Locate the cell with the specified text and output its (X, Y) center coordinate. 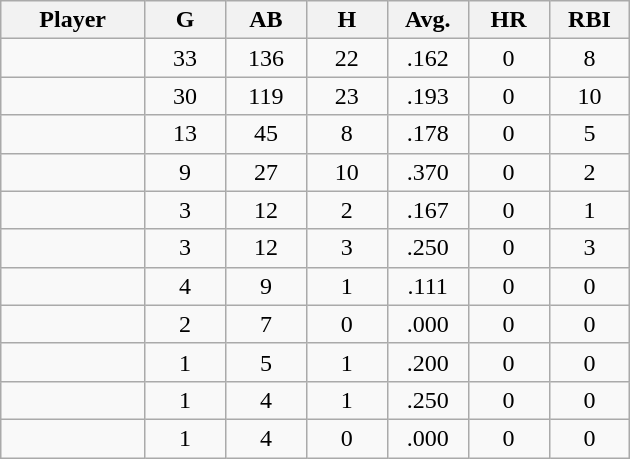
Player (73, 20)
.200 (428, 362)
.370 (428, 172)
H (346, 20)
.178 (428, 134)
Avg. (428, 20)
.162 (428, 58)
7 (266, 324)
.167 (428, 210)
13 (186, 134)
RBI (590, 20)
G (186, 20)
27 (266, 172)
33 (186, 58)
22 (346, 58)
23 (346, 96)
HR (508, 20)
.193 (428, 96)
119 (266, 96)
AB (266, 20)
.111 (428, 286)
136 (266, 58)
30 (186, 96)
45 (266, 134)
